Provide the [x, y] coordinate of the cell's center where the given text is located.  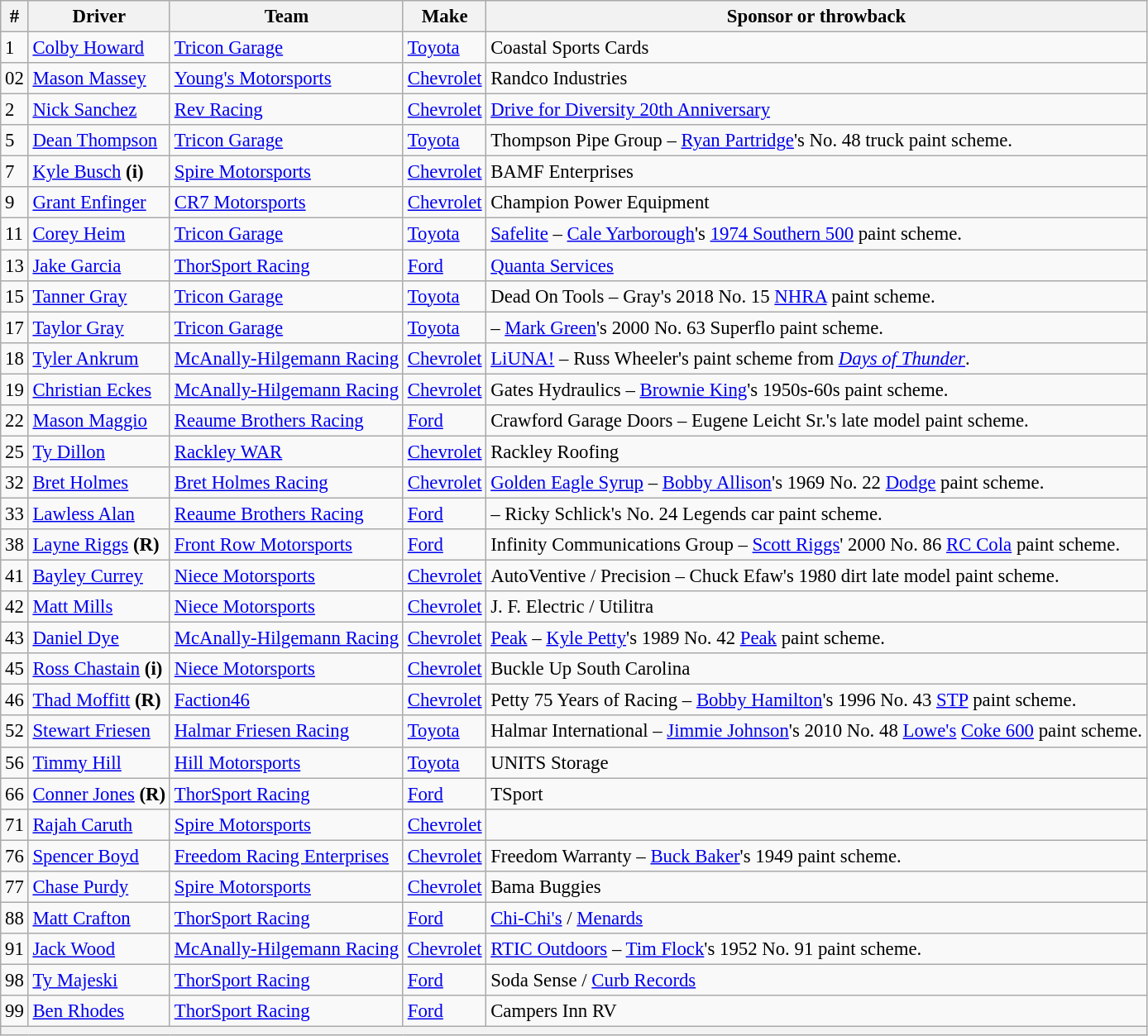
Make [444, 17]
38 [15, 545]
Matt Crafton [99, 918]
Hill Motorsports [286, 762]
RTIC Outdoors – Tim Flock's 1952 No. 91 paint scheme. [816, 949]
71 [15, 824]
56 [15, 762]
LiUNA! – Russ Wheeler's paint scheme from Days of Thunder. [816, 358]
Crawford Garage Doors – Eugene Leicht Sr.'s late model paint scheme. [816, 421]
25 [15, 451]
Ross Chastain (i) [99, 669]
Infinity Communications Group – Scott Riggs' 2000 No. 86 RC Cola paint scheme. [816, 545]
Chase Purdy [99, 887]
# [15, 17]
Champion Power Equipment [816, 203]
Peak – Kyle Petty's 1989 No. 42 Peak paint scheme. [816, 638]
Rajah Caruth [99, 824]
Chi-Chi's / Menards [816, 918]
Dead On Tools – Gray's 2018 No. 15 NHRA paint scheme. [816, 296]
Rev Racing [286, 110]
Rackley Roofing [816, 451]
Young's Motorsports [286, 79]
Jake Garcia [99, 265]
Petty 75 Years of Racing – Bobby Hamilton's 1996 No. 43 STP paint scheme. [816, 700]
98 [15, 980]
15 [15, 296]
– Mark Green's 2000 No. 63 Superflo paint scheme. [816, 327]
45 [15, 669]
Freedom Warranty – Buck Baker's 1949 paint scheme. [816, 856]
Campers Inn RV [816, 1011]
Bama Buggies [816, 887]
Faction46 [286, 700]
88 [15, 918]
13 [15, 265]
Corey Heim [99, 234]
Spencer Boyd [99, 856]
46 [15, 700]
Timmy Hill [99, 762]
Safelite – Cale Yarborough's 1974 Southern 500 paint scheme. [816, 234]
Soda Sense / Curb Records [816, 980]
2 [15, 110]
Colby Howard [99, 48]
CR7 Motorsports [286, 203]
UNITS Storage [816, 762]
Matt Mills [99, 607]
TSport [816, 794]
Bayley Currey [99, 576]
11 [15, 234]
Mason Maggio [99, 421]
BAMF Enterprises [816, 172]
9 [15, 203]
Ty Dillon [99, 451]
91 [15, 949]
19 [15, 389]
Randco Industries [816, 79]
Front Row Motorsports [286, 545]
Halmar Friesen Racing [286, 732]
22 [15, 421]
Freedom Racing Enterprises [286, 856]
99 [15, 1011]
Tyler Ankrum [99, 358]
Layne Riggs (R) [99, 545]
Mason Massey [99, 79]
Buckle Up South Carolina [816, 669]
Tanner Gray [99, 296]
Coastal Sports Cards [816, 48]
Quanta Services [816, 265]
– Ricky Schlick's No. 24 Legends car paint scheme. [816, 513]
52 [15, 732]
32 [15, 483]
Team [286, 17]
Golden Eagle Syrup – Bobby Allison's 1969 No. 22 Dodge paint scheme. [816, 483]
42 [15, 607]
5 [15, 141]
Ben Rhodes [99, 1011]
Grant Enfinger [99, 203]
AutoVentive / Precision – Chuck Efaw's 1980 dirt late model paint scheme. [816, 576]
Daniel Dye [99, 638]
Halmar International – Jimmie Johnson's 2010 No. 48 Lowe's Coke 600 paint scheme. [816, 732]
33 [15, 513]
1 [15, 48]
77 [15, 887]
Conner Jones (R) [99, 794]
Lawless Alan [99, 513]
18 [15, 358]
J. F. Electric / Utilitra [816, 607]
41 [15, 576]
Thompson Pipe Group – Ryan Partridge's No. 48 truck paint scheme. [816, 141]
Taylor Gray [99, 327]
Kyle Busch (i) [99, 172]
Sponsor or throwback [816, 17]
Jack Wood [99, 949]
Rackley WAR [286, 451]
Gates Hydraulics – Brownie King's 1950s-60s paint scheme. [816, 389]
Nick Sanchez [99, 110]
Christian Eckes [99, 389]
76 [15, 856]
Dean Thompson [99, 141]
Driver [99, 17]
Bret Holmes [99, 483]
17 [15, 327]
66 [15, 794]
43 [15, 638]
Stewart Friesen [99, 732]
Ty Majeski [99, 980]
Thad Moffitt (R) [99, 700]
02 [15, 79]
Bret Holmes Racing [286, 483]
7 [15, 172]
Drive for Diversity 20th Anniversary [816, 110]
